Search for the cell housing the specified text and yield its (X, Y) center coordinate. 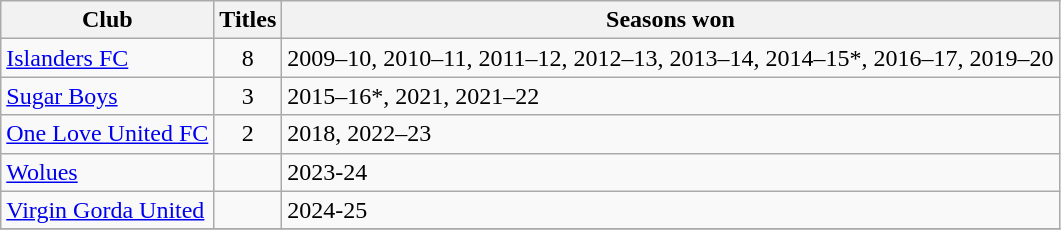
One Love United FC (108, 134)
Wolues (108, 172)
2018, 2022–23 (670, 134)
2023-24 (670, 172)
Islanders FC (108, 58)
Virgin Gorda United (108, 210)
2009–10, 2010–11, 2011–12, 2012–13, 2013–14, 2014–15*, 2016–17, 2019–20 (670, 58)
Titles (248, 20)
3 (248, 96)
2 (248, 134)
Sugar Boys (108, 96)
Seasons won (670, 20)
Club (108, 20)
8 (248, 58)
2015–16*, 2021, 2021–22 (670, 96)
2024-25 (670, 210)
